Locate the cell with the specified text and output its (x, y) center coordinate. 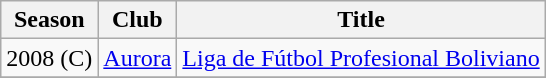
Season (50, 20)
Club (138, 20)
2008 (C) (50, 58)
Title (361, 20)
Aurora (138, 58)
Liga de Fútbol Profesional Boliviano (361, 58)
